Find where the given text appears and provide that cell's center as (x, y) coordinate. 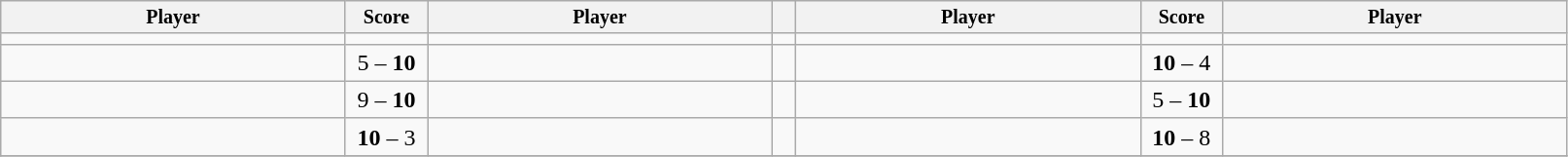
9 – 10 (386, 99)
10 – 4 (1181, 62)
10 – 3 (386, 137)
10 – 8 (1181, 137)
